Provide the [x, y] coordinate of the cell's center where the given text is located.  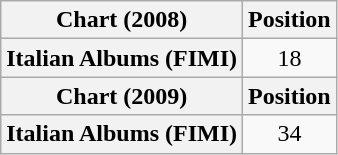
18 [290, 58]
Chart (2009) [122, 96]
Chart (2008) [122, 20]
34 [290, 134]
